Provide the [x, y] coordinate of the cell's center where the given text is located.  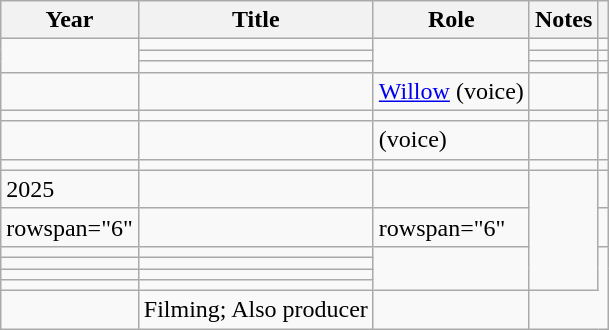
Title [256, 20]
(voice) [451, 140]
Year [70, 20]
2025 [70, 189]
Willow (voice) [451, 91]
Role [451, 20]
Notes [563, 20]
Filming; Also producer [256, 310]
